Extract the (X, Y) coordinate from the center of the cell holding the provided text.  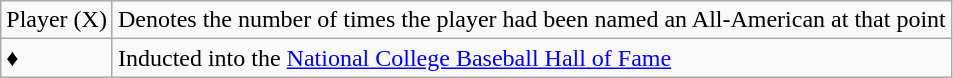
Inducted into the National College Baseball Hall of Fame (532, 58)
♦ (57, 58)
Denotes the number of times the player had been named an All-American at that point (532, 20)
Player (X) (57, 20)
